Scan for the cell matching the given text and deliver its [X, Y] coordinate at center. 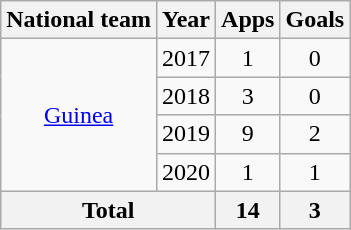
Apps [248, 20]
Year [186, 20]
14 [248, 210]
Goals [315, 20]
2017 [186, 58]
2020 [186, 172]
Total [108, 210]
2018 [186, 96]
2 [315, 134]
National team [79, 20]
Guinea [79, 115]
2019 [186, 134]
9 [248, 134]
